For the text-containing cell, return its midpoint in [X, Y] coordinate format. 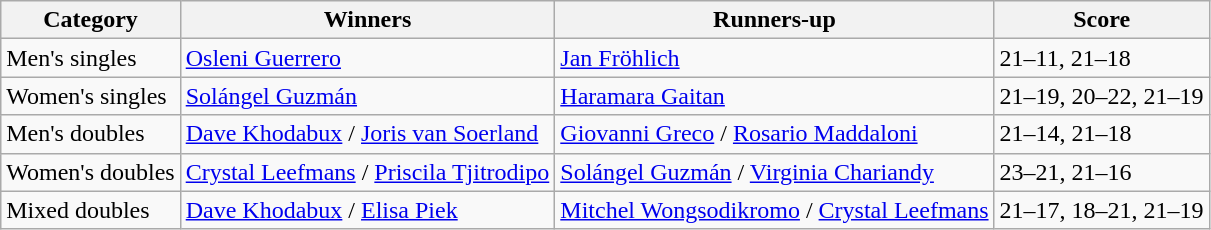
Category [90, 20]
Solángel Guzmán [368, 96]
21–19, 20–22, 21–19 [1102, 96]
Mixed doubles [90, 210]
21–14, 21–18 [1102, 134]
Men's doubles [90, 134]
23–21, 21–16 [1102, 172]
Dave Khodabux / Elisa Piek [368, 210]
Runners-up [774, 20]
Osleni Guerrero [368, 58]
Dave Khodabux / Joris van Soerland [368, 134]
21–11, 21–18 [1102, 58]
Giovanni Greco / Rosario Maddaloni [774, 134]
Jan Fröhlich [774, 58]
Women's singles [90, 96]
Winners [368, 20]
21–17, 18–21, 21–19 [1102, 210]
Mitchel Wongsodikromo / Crystal Leefmans [774, 210]
Haramara Gaitan [774, 96]
Women's doubles [90, 172]
Men's singles [90, 58]
Score [1102, 20]
Crystal Leefmans / Priscila Tjitrodipo [368, 172]
Solángel Guzmán / Virginia Chariandy [774, 172]
